Locate the cell with the specified text and output its (X, Y) center coordinate. 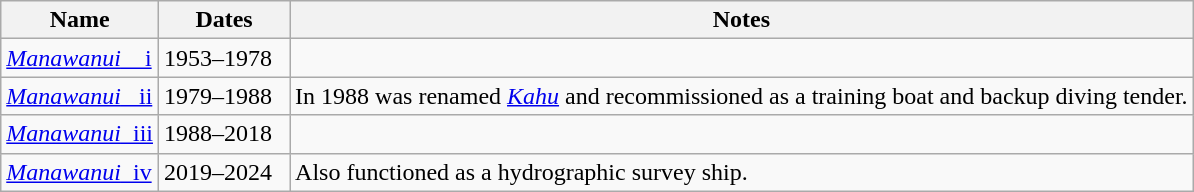
Manawanui iv (80, 172)
Notes (742, 20)
Also functioned as a hydrographic survey ship. (742, 172)
2019–2024 (224, 172)
Manawanui iii (80, 134)
Manawanui ii (80, 96)
Name (80, 20)
1988–2018 (224, 134)
Dates (224, 20)
In 1988 was renamed Kahu and recommissioned as a training boat and backup diving tender. (742, 96)
1953–1978 (224, 58)
Manawanui i (80, 58)
1979–1988 (224, 96)
